Pinpoint the cell where the given text exists, returning its [X, Y] midpoint coordinate. 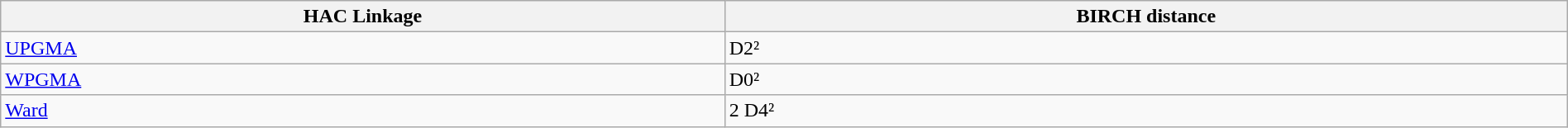
WPGMA [362, 79]
HAC Linkage [362, 17]
Ward [362, 111]
2 D4² [1146, 111]
D0² [1146, 79]
D2² [1146, 48]
UPGMA [362, 48]
BIRCH distance [1146, 17]
